For the text-containing cell, return its midpoint in (x, y) coordinate format. 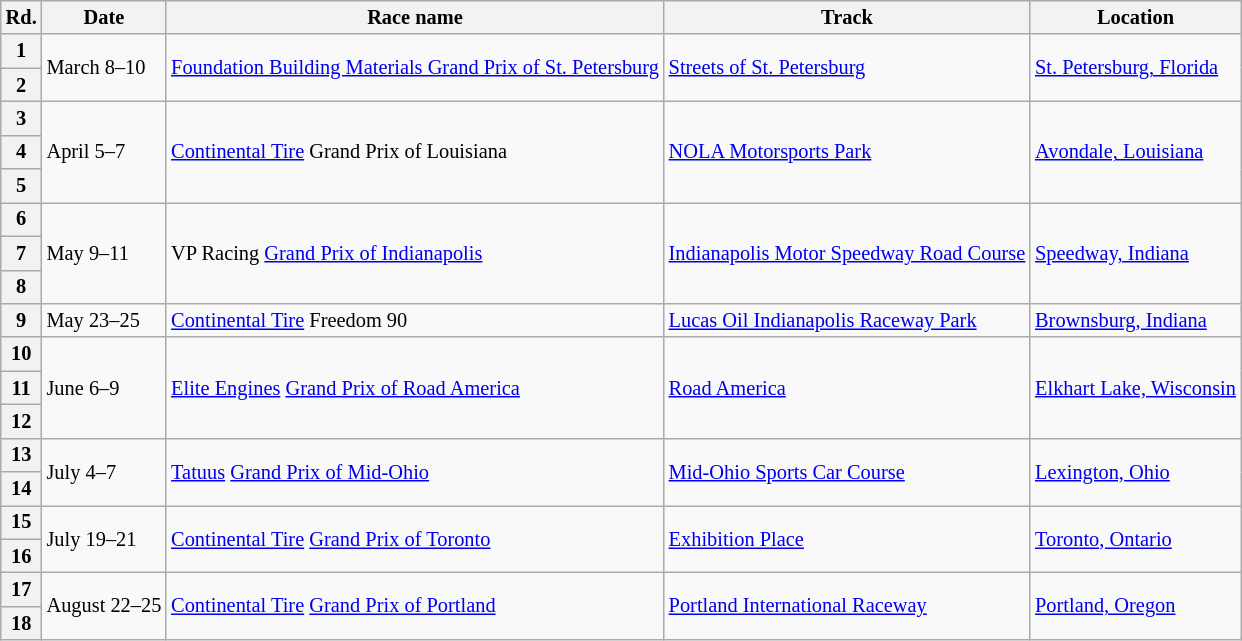
Mid-Ohio Sports Car Course (847, 472)
Exhibition Place (847, 538)
7 (22, 253)
Speedway, Indiana (1136, 252)
Brownsburg, Indiana (1136, 320)
Streets of St. Petersburg (847, 68)
1 (22, 51)
May 23–25 (104, 320)
March 8–10 (104, 68)
11 (22, 388)
Continental Tire Freedom 90 (415, 320)
St. Petersburg, Florida (1136, 68)
15 (22, 522)
5 (22, 186)
2 (22, 85)
Continental Tire Grand Prix of Portland (415, 606)
6 (22, 219)
9 (22, 320)
Foundation Building Materials Grand Prix of St. Petersburg (415, 68)
Road America (847, 388)
14 (22, 489)
Elkhart Lake, Wisconsin (1136, 388)
18 (22, 623)
10 (22, 354)
Lucas Oil Indianapolis Raceway Park (847, 320)
Date (104, 17)
July 4–7 (104, 472)
3 (22, 118)
Elite Engines Grand Prix of Road America (415, 388)
8 (22, 287)
Avondale, Louisiana (1136, 152)
Indianapolis Motor Speedway Road Course (847, 252)
August 22–25 (104, 606)
Tatuus Grand Prix of Mid-Ohio (415, 472)
16 (22, 556)
NOLA Motorsports Park (847, 152)
Lexington, Ohio (1136, 472)
4 (22, 152)
Race name (415, 17)
12 (22, 421)
April 5–7 (104, 152)
May 9–11 (104, 252)
17 (22, 589)
VP Racing Grand Prix of Indianapolis (415, 252)
June 6–9 (104, 388)
Track (847, 17)
Rd. (22, 17)
Portland International Raceway (847, 606)
Continental Tire Grand Prix of Louisiana (415, 152)
13 (22, 455)
Continental Tire Grand Prix of Toronto (415, 538)
Portland, Oregon (1136, 606)
Toronto, Ontario (1136, 538)
July 19–21 (104, 538)
Location (1136, 17)
